Search for the cell housing the specified text and yield its (x, y) center coordinate. 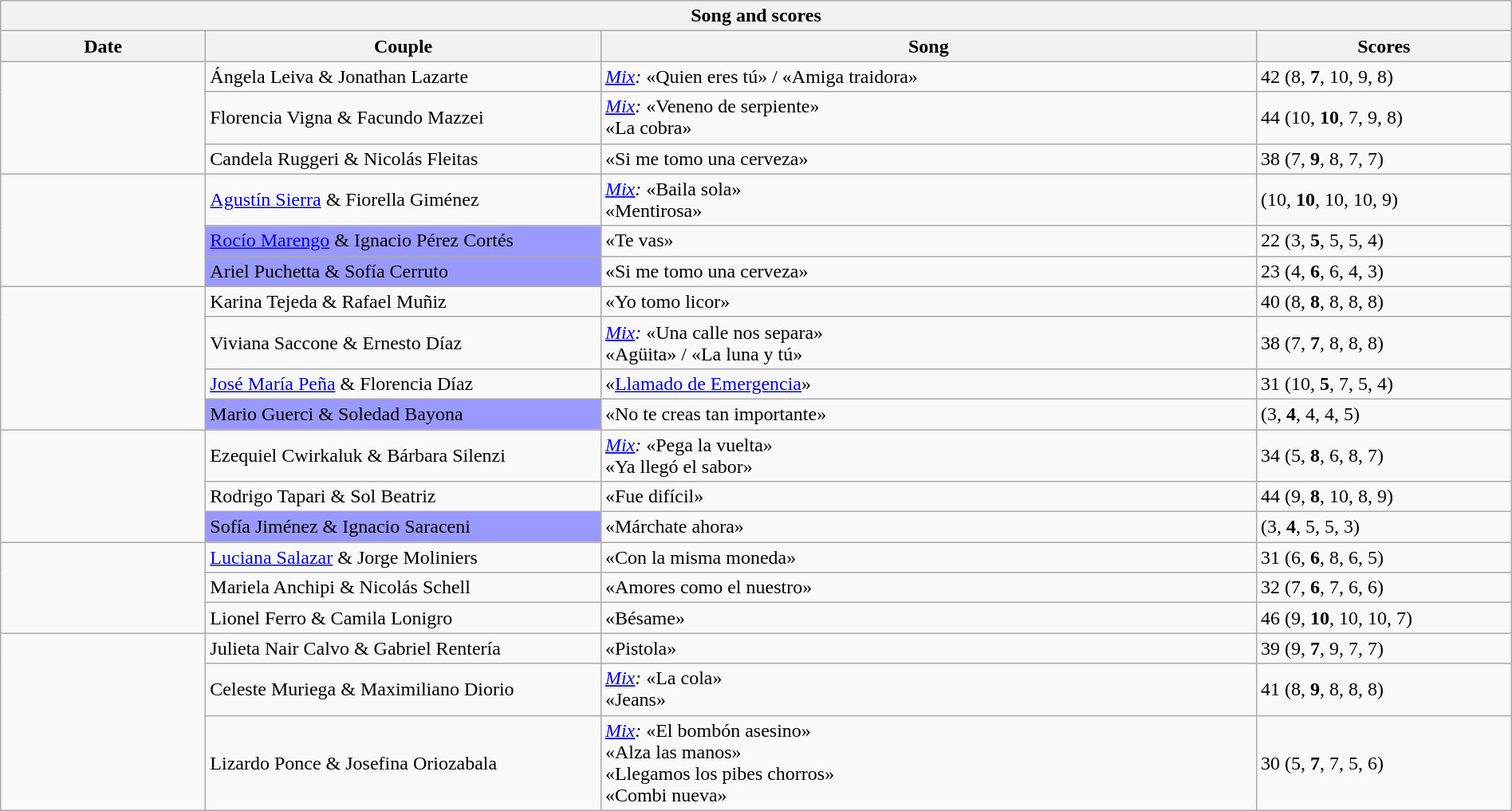
Ángela Leiva & Jonathan Lazarte (404, 77)
Mix: «Una calle nos separa» «Agüita» / «La luna y tú» (928, 343)
31 (6, 6, 8, 6, 5) (1384, 557)
Luciana Salazar & Jorge Moliniers (404, 557)
Mix: «El bombón asesino» «Alza las manos» «Llegamos los pibes chorros» «Combi nueva» (928, 762)
23 (4, 6, 6, 4, 3) (1384, 271)
Agustín Sierra & Fiorella Giménez (404, 199)
Song and scores (756, 16)
Couple (404, 46)
39 (9, 7, 9, 7, 7) (1384, 648)
«Llamado de Emergencia» (928, 384)
Mariela Anchipi & Nicolás Schell (404, 588)
(10, 10, 10, 10, 9) (1384, 199)
Rocío Marengo & Ignacio Pérez Cortés (404, 241)
38 (7, 9, 8, 7, 7) (1384, 159)
30 (5, 7, 7, 5, 6) (1384, 762)
40 (8, 8, 8, 8, 8) (1384, 301)
Lionel Ferro & Camila Lonigro (404, 618)
Ariel Puchetta & Sofía Cerruto (404, 271)
Song (928, 46)
41 (8, 9, 8, 8, 8) (1384, 689)
31 (10, 5, 7, 5, 4) (1384, 384)
42 (8, 7, 10, 9, 8) (1384, 77)
44 (9, 8, 10, 8, 9) (1384, 497)
«Te vas» (928, 241)
«Fue difícil» (928, 497)
38 (7, 7, 8, 8, 8) (1384, 343)
Florencia Vigna & Facundo Mazzei (404, 118)
José María Peña & Florencia Díaz (404, 384)
Ezequiel Cwirkaluk & Bárbara Silenzi (404, 455)
Celeste Muriega & Maximiliano Diorio (404, 689)
Mix: «Quien eres tú» / «Amiga traidora» (928, 77)
«Yo tomo licor» (928, 301)
Rodrigo Tapari & Sol Beatriz (404, 497)
Mix: «Veneno de serpiente» «La cobra» (928, 118)
Karina Tejeda & Rafael Muñiz (404, 301)
(3, 4, 4, 4, 5) (1384, 414)
Mario Guerci & Soledad Bayona (404, 414)
Julieta Nair Calvo & Gabriel Rentería (404, 648)
Lizardo Ponce & Josefina Oriozabala (404, 762)
22 (3, 5, 5, 5, 4) (1384, 241)
(3, 4, 5, 5, 3) (1384, 527)
46 (9, 10, 10, 10, 7) (1384, 618)
Sofía Jiménez & Ignacio Saraceni (404, 527)
«No te creas tan importante» (928, 414)
Viviana Saccone & Ernesto Díaz (404, 343)
«Pistola» (928, 648)
Mix: «La cola» «Jeans» (928, 689)
Mix: «Baila sola» «Mentirosa» (928, 199)
34 (5, 8, 6, 8, 7) (1384, 455)
Date (104, 46)
Scores (1384, 46)
Mix: «Pega la vuelta» «Ya llegó el sabor» (928, 455)
44 (10, 10, 7, 9, 8) (1384, 118)
«Amores como el nuestro» (928, 588)
«Márchate ahora» (928, 527)
«Con la misma moneda» (928, 557)
Candela Ruggeri & Nicolás Fleitas (404, 159)
«Bésame» (928, 618)
32 (7, 6, 7, 6, 6) (1384, 588)
